Capture the cell that displays the provided text and extract its (X, Y) central coordinate. 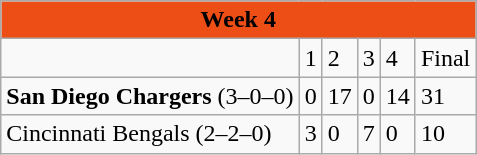
Final (445, 58)
14 (398, 96)
17 (340, 96)
31 (445, 96)
Cincinnati Bengals (2–2–0) (150, 134)
2 (340, 58)
San Diego Chargers (3–0–0) (150, 96)
10 (445, 134)
Week 4 (238, 20)
4 (398, 58)
1 (310, 58)
7 (368, 134)
